Find where the given text appears and provide that cell's center as (x, y) coordinate. 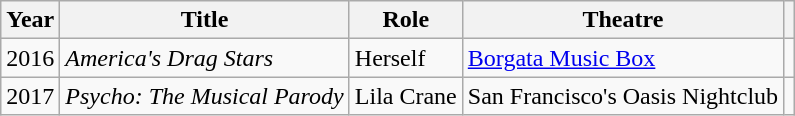
Borgata Music Box (622, 58)
2017 (30, 96)
Role (406, 20)
2016 (30, 58)
America's Drag Stars (204, 58)
Psycho: The Musical Parody (204, 96)
Year (30, 20)
Lila Crane (406, 96)
Theatre (622, 20)
San Francisco's Oasis Nightclub (622, 96)
Herself (406, 58)
Title (204, 20)
